Return the [x, y] coordinate for the center point of the cell that contains the specified text.  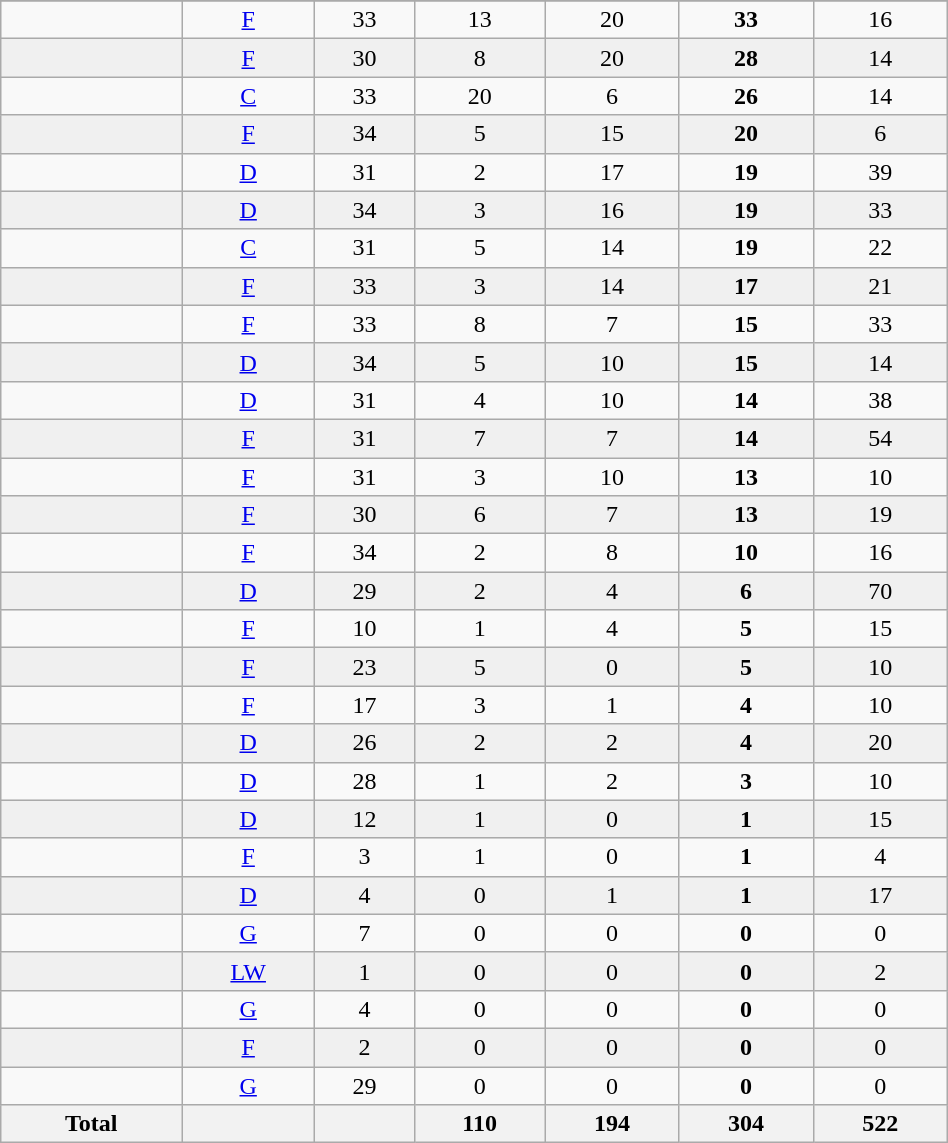
70 [880, 591]
38 [880, 400]
110 [479, 1124]
194 [612, 1124]
12 [365, 819]
23 [365, 667]
Total [92, 1124]
54 [880, 438]
304 [746, 1124]
39 [880, 172]
21 [880, 286]
22 [880, 248]
522 [880, 1124]
LW [248, 971]
